Find where the given text appears and provide that cell's center as [X, Y] coordinate. 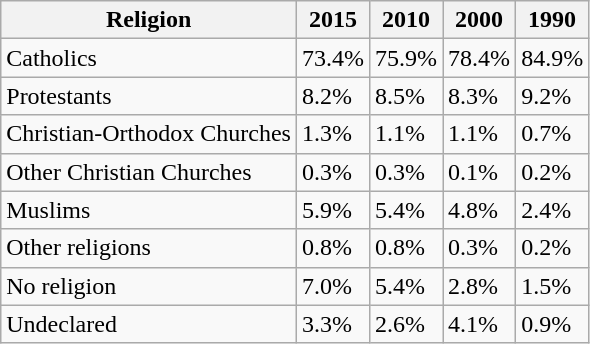
73.4% [332, 58]
84.9% [552, 58]
Catholics [149, 58]
8.2% [332, 96]
1990 [552, 20]
Protestants [149, 96]
0.7% [552, 134]
2.4% [552, 210]
3.3% [332, 324]
Undeclared [149, 324]
Muslims [149, 210]
1.3% [332, 134]
No religion [149, 286]
78.4% [480, 58]
2000 [480, 20]
2.8% [480, 286]
7.0% [332, 286]
Other Christian Churches [149, 172]
1.5% [552, 286]
9.2% [552, 96]
4.1% [480, 324]
8.5% [406, 96]
0.9% [552, 324]
0.1% [480, 172]
5.9% [332, 210]
4.8% [480, 210]
Christian-Orthodox Churches [149, 134]
Other religions [149, 248]
2015 [332, 20]
Religion [149, 20]
75.9% [406, 58]
2.6% [406, 324]
8.3% [480, 96]
2010 [406, 20]
